Extract the [X, Y] coordinate from the center of the cell holding the provided text.  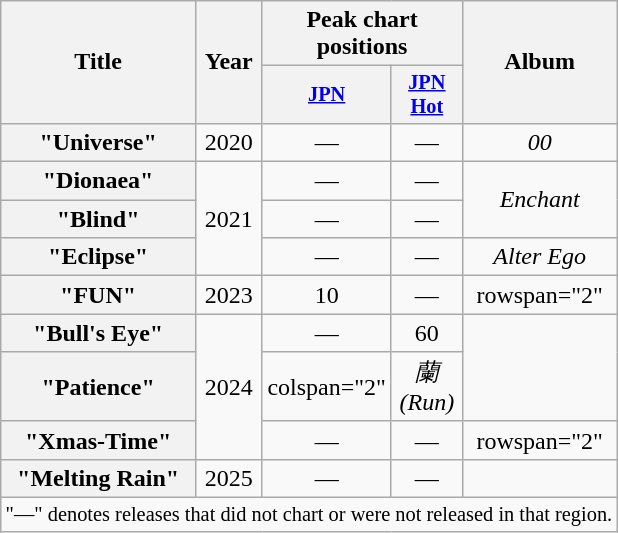
Enchant [540, 200]
2020 [228, 142]
colspan="2" [327, 387]
Album [540, 62]
蘭 (Run) [426, 387]
Year [228, 62]
"Patience" [98, 387]
2025 [228, 478]
"—" denotes releases that did not chart or were not released in that region. [309, 515]
"Eclipse" [98, 257]
"Dionaea" [98, 181]
Peak chart positions [362, 34]
"Melting Rain" [98, 478]
60 [426, 333]
00 [540, 142]
Title [98, 62]
10 [327, 295]
"Bull's Eye" [98, 333]
"Blind" [98, 219]
JPN [327, 95]
JPNHot [426, 95]
2024 [228, 387]
"Xmas-Time" [98, 440]
2021 [228, 219]
Alter Ego [540, 257]
"FUN" [98, 295]
2023 [228, 295]
"Universe" [98, 142]
